Return the [x, y] coordinate for the center point of the cell that contains the specified text.  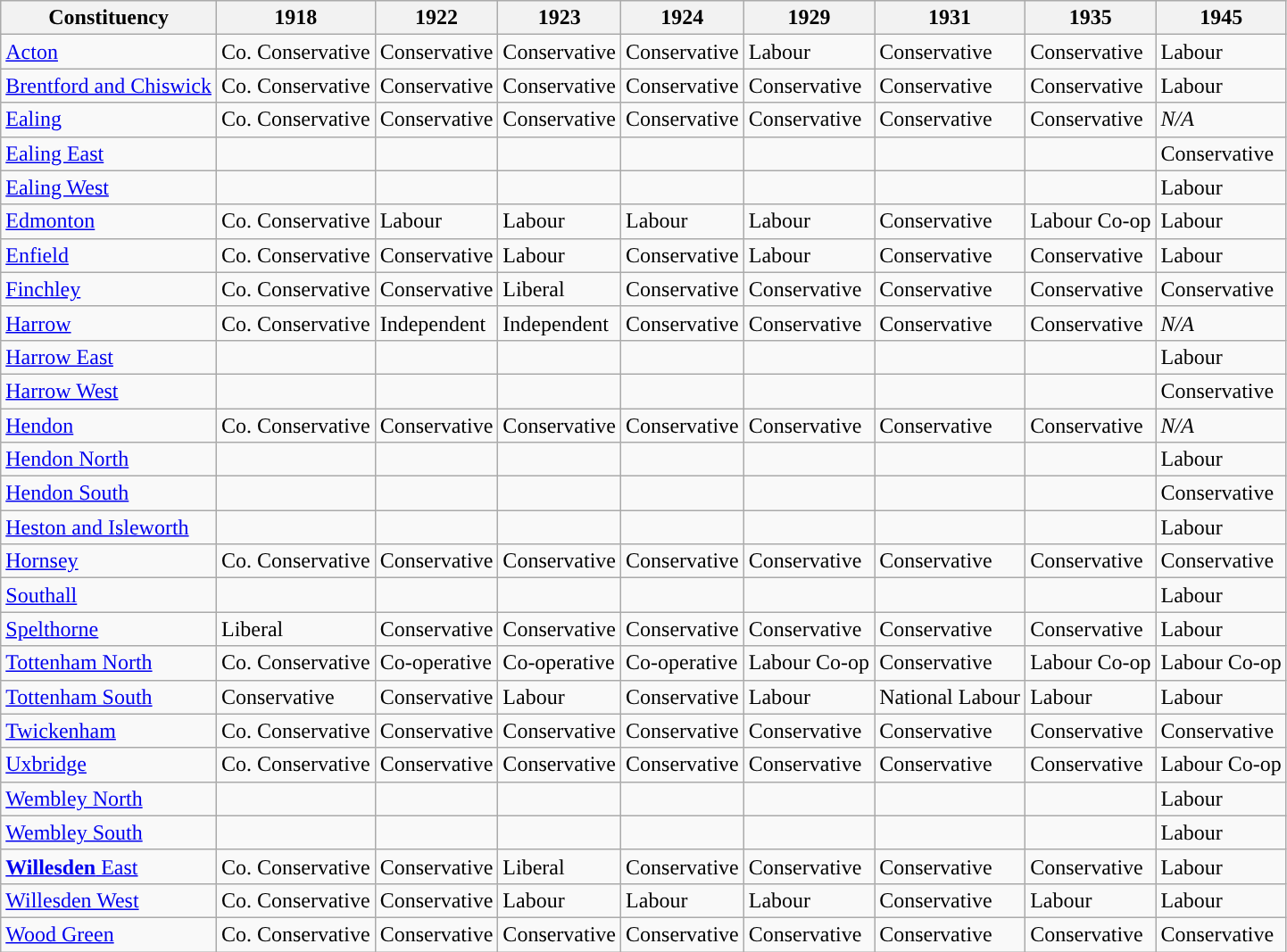
Wood Green [109, 934]
Heston and Isleworth [109, 527]
Spelthorne [109, 629]
1924 [683, 18]
Willesden West [109, 900]
Ealing West [109, 187]
Wembley South [109, 832]
1945 [1221, 18]
1923 [560, 18]
1935 [1091, 18]
Ealing East [109, 153]
Hornsey [109, 561]
Hendon [109, 426]
Twickenham [109, 731]
Wembley North [109, 799]
Acton [109, 52]
Harrow East [109, 357]
Ealing [109, 120]
1922 [436, 18]
Southall [109, 595]
Hendon South [109, 493]
Tottenham South [109, 697]
Tottenham North [109, 663]
Brentford and Chiswick [109, 86]
Willesden East [109, 866]
Harrow West [109, 391]
Edmonton [109, 221]
1929 [809, 18]
Hendon North [109, 459]
Constituency [109, 18]
Finchley [109, 289]
1931 [950, 18]
Enfield [109, 255]
1918 [295, 18]
Harrow [109, 323]
Uxbridge [109, 765]
National Labour [950, 697]
